Capture the cell that displays the provided text and extract its (X, Y) central coordinate. 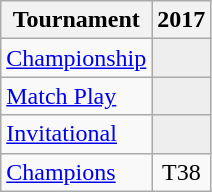
T38 (182, 172)
Match Play (76, 96)
Tournament (76, 20)
Invitational (76, 134)
Champions (76, 172)
2017 (182, 20)
Championship (76, 58)
